Return the [x, y] coordinate for the center point of the cell that contains the specified text.  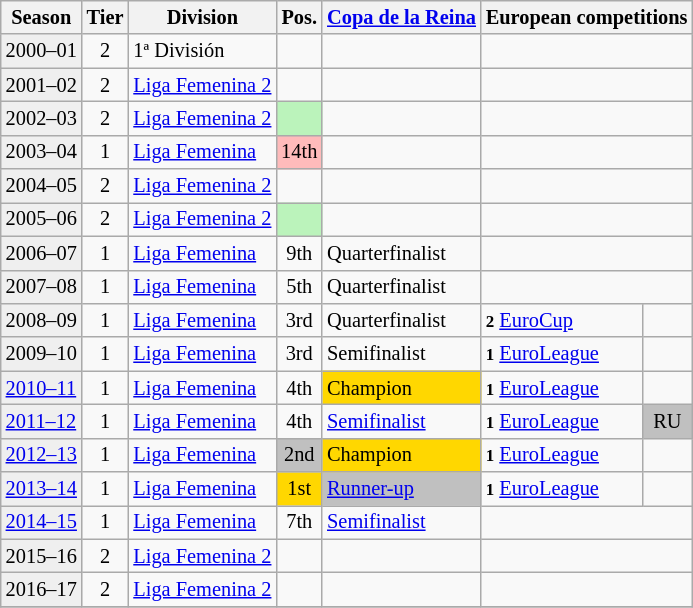
2003–04 [42, 152]
2007–08 [42, 287]
Runner-up [402, 489]
Season [42, 17]
2nd [299, 455]
9th [299, 253]
Tier [106, 17]
2010–11 [42, 388]
1ª División [202, 51]
2009–10 [42, 354]
RU [667, 421]
2 EuroCup [562, 320]
2016–17 [42, 589]
European competitions [587, 17]
2005–06 [42, 219]
2000–01 [42, 51]
1st [299, 489]
2014–15 [42, 522]
Division [202, 17]
2001–02 [42, 85]
Copa de la Reina [402, 17]
2006–07 [42, 253]
2002–03 [42, 118]
5th [299, 287]
Pos. [299, 17]
2011–12 [42, 421]
2012–13 [42, 455]
7th [299, 522]
2008–09 [42, 320]
2013–14 [42, 489]
14th [299, 152]
2004–05 [42, 186]
2015–16 [42, 556]
